From the cell containing the given text, extract its center point as (x, y) coordinate. 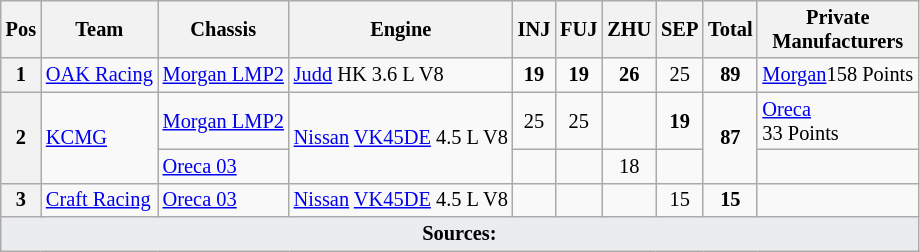
Judd HK 3.6 L V8 (401, 75)
1 (21, 75)
Team (100, 29)
Craft Racing (100, 200)
3 (21, 200)
SEP (680, 29)
PrivateManufacturers (838, 29)
Morgan158 Points (838, 75)
OAK Racing (100, 75)
Oreca33 Points (838, 121)
KCMG (100, 138)
2 (21, 138)
Total (730, 29)
ZHU (629, 29)
Pos (21, 29)
Chassis (224, 29)
Sources: (460, 234)
87 (730, 138)
INJ (534, 29)
Engine (401, 29)
FUJ (578, 29)
26 (629, 75)
18 (629, 166)
89 (730, 75)
